Pinpoint the cell where the given text exists, returning its (X, Y) midpoint coordinate. 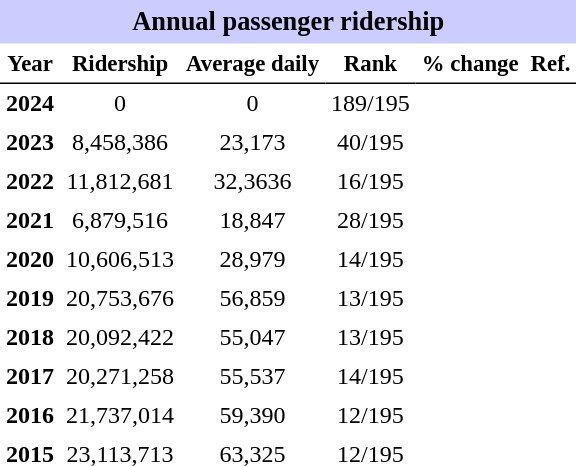
Annual passenger ridership (288, 22)
28/195 (370, 220)
2021 (30, 220)
2016 (30, 416)
2017 (30, 376)
Ridership (120, 64)
2024 (30, 104)
20,271,258 (120, 376)
21,737,014 (120, 416)
20,753,676 (120, 298)
12/195 (370, 416)
Rank (370, 64)
2023 (30, 142)
55,537 (252, 376)
11,812,681 (120, 182)
2020 (30, 260)
% change (470, 64)
40/195 (370, 142)
18,847 (252, 220)
2018 (30, 338)
56,859 (252, 298)
28,979 (252, 260)
59,390 (252, 416)
Average daily (252, 64)
8,458,386 (120, 142)
23,173 (252, 142)
Year (30, 64)
32,3636 (252, 182)
6,879,516 (120, 220)
20,092,422 (120, 338)
55,047 (252, 338)
2022 (30, 182)
16/195 (370, 182)
2019 (30, 298)
10,606,513 (120, 260)
189/195 (370, 104)
